From the cell containing the given text, extract its center point as [X, Y] coordinate. 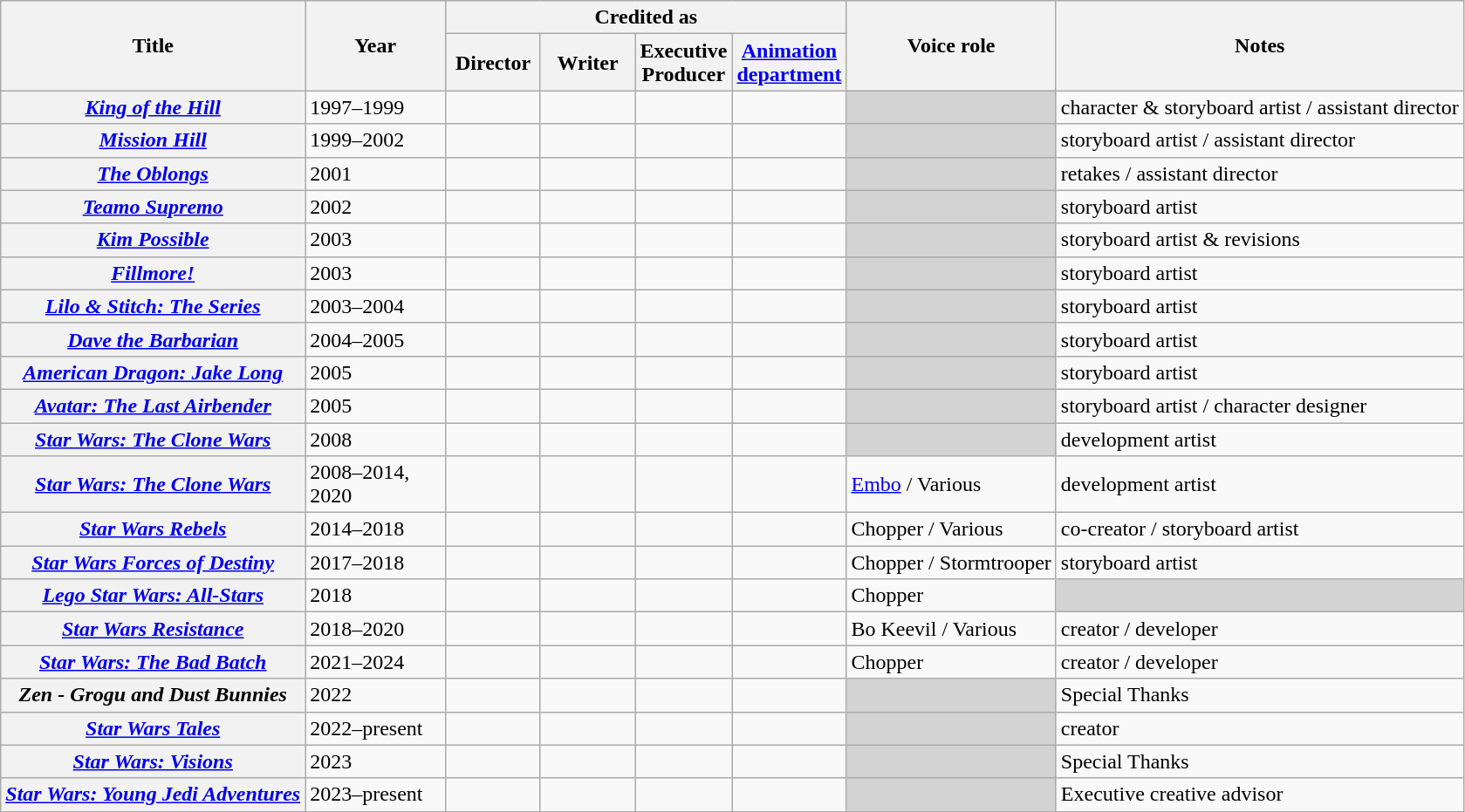
Embo / Various [951, 485]
storyboard artist & revisions [1260, 240]
2022–present [375, 728]
Star Wars: Visions [154, 761]
Executive creative advisor [1260, 795]
Zen - Grogu and Dust Bunnies [154, 695]
Teamo Supremo [154, 207]
King of the Hill [154, 107]
2002 [375, 207]
Kim Possible [154, 240]
2021–2024 [375, 662]
Executive Producer [684, 63]
Fillmore! [154, 273]
Writer [588, 63]
2004–2005 [375, 339]
retakes / assistant director [1260, 174]
American Dragon: Jake Long [154, 372]
Dave the Barbarian [154, 339]
2023 [375, 761]
Chopper / Stormtrooper [951, 563]
Voice role [951, 45]
Lilo & Stitch: The Series [154, 306]
Animationdepartment [789, 63]
Star Wars: Young Jedi Adventures [154, 795]
Bo Keevil / Various [951, 629]
co-creator / storyboard artist [1260, 529]
storyboard artist / character designer [1260, 406]
1999–2002 [375, 140]
2014–2018 [375, 529]
Star Wars Resistance [154, 629]
2001 [375, 174]
Mission Hill [154, 140]
Notes [1260, 45]
2017–2018 [375, 563]
The Oblongs [154, 174]
Avatar: The Last Airbender [154, 406]
Star Wars: The Bad Batch [154, 662]
1997–1999 [375, 107]
Director [494, 63]
2018 [375, 596]
Credited as [646, 17]
character & storyboard artist / assistant director [1260, 107]
2008–2014, 2020 [375, 485]
Lego Star Wars: All-Stars [154, 596]
storyboard artist / assistant director [1260, 140]
Chopper / Various [951, 529]
Title [154, 45]
Star Wars Rebels [154, 529]
2018–2020 [375, 629]
Star Wars Forces of Destiny [154, 563]
Star Wars Tales [154, 728]
creator [1260, 728]
2022 [375, 695]
Year [375, 45]
2023–present [375, 795]
2008 [375, 439]
2003–2004 [375, 306]
